Determine the [x, y] coordinate at the center of the cell enclosing the given text.  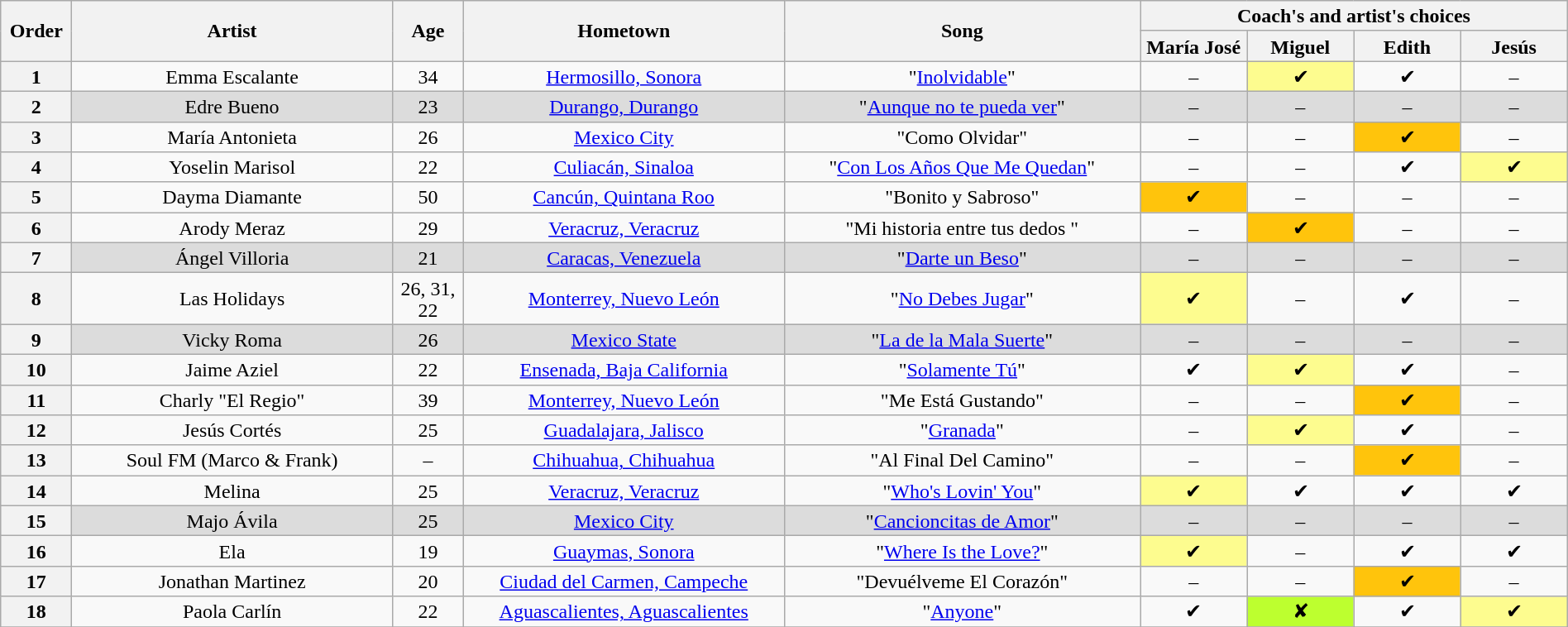
Durango, Durango [624, 106]
Hermosillo, Sonora [624, 76]
Guadalajara, Jalisco [624, 430]
Mexico State [624, 339]
16 [36, 551]
Emma Escalante [232, 76]
"Where Is the Love?" [963, 551]
Age [428, 31]
"Who's Lovin' You" [963, 491]
Soul FM (Marco & Frank) [232, 460]
18 [36, 612]
"No Debes Jugar" [963, 299]
"Mi historia entre tus dedos " [963, 228]
12 [36, 430]
34 [428, 76]
Chihuahua, Chihuahua [624, 460]
2 [36, 106]
5 [36, 197]
"Me Está Gustando" [963, 400]
Ela [232, 551]
Artist [232, 31]
23 [428, 106]
Culiacán, Sinaloa [624, 167]
9 [36, 339]
Dayma Diamante [232, 197]
"Solamente Tú" [963, 369]
"Bonito y Sabroso" [963, 197]
"Cancioncitas de Amor" [963, 521]
21 [428, 258]
✘ [1300, 612]
Hometown [624, 31]
Aguascalientes, Aguascalientes [624, 612]
"Con Los Años Que Me Quedan" [963, 167]
11 [36, 400]
14 [36, 491]
"Granada" [963, 430]
Coach's and artist's choices [1355, 17]
Guaymas, Sonora [624, 551]
15 [36, 521]
Jesús Cortés [232, 430]
Jesús [1513, 46]
8 [36, 299]
Ensenada, Baja California [624, 369]
Ciudad del Carmen, Campeche [624, 581]
13 [36, 460]
Las Holidays [232, 299]
50 [428, 197]
Vicky Roma [232, 339]
Arody Meraz [232, 228]
4 [36, 167]
Majo Ávila [232, 521]
Cancún, Quintana Roo [624, 197]
Ángel Villoria [232, 258]
29 [428, 228]
"Darte un Beso" [963, 258]
3 [36, 137]
Edre Bueno [232, 106]
1 [36, 76]
María José [1194, 46]
Jonathan Martinez [232, 581]
"Como Olvidar" [963, 137]
Yoselin Marisol [232, 167]
"Devuélveme El Corazón" [963, 581]
Miguel [1300, 46]
6 [36, 228]
Charly "El Regio" [232, 400]
María Antonieta [232, 137]
7 [36, 258]
Edith [1408, 46]
"Al Final Del Camino" [963, 460]
"La de la Mala Suerte" [963, 339]
Paola Carlín [232, 612]
26, 31, 22 [428, 299]
"Aunque no te pueda ver" [963, 106]
20 [428, 581]
10 [36, 369]
17 [36, 581]
Melina [232, 491]
Song [963, 31]
39 [428, 400]
Caracas, Venezuela [624, 258]
Order [36, 31]
"Anyone" [963, 612]
"Inolvidable" [963, 76]
Jaime Aziel [232, 369]
19 [428, 551]
